Return the (x, y) coordinate for the center point of the cell that contains the specified text.  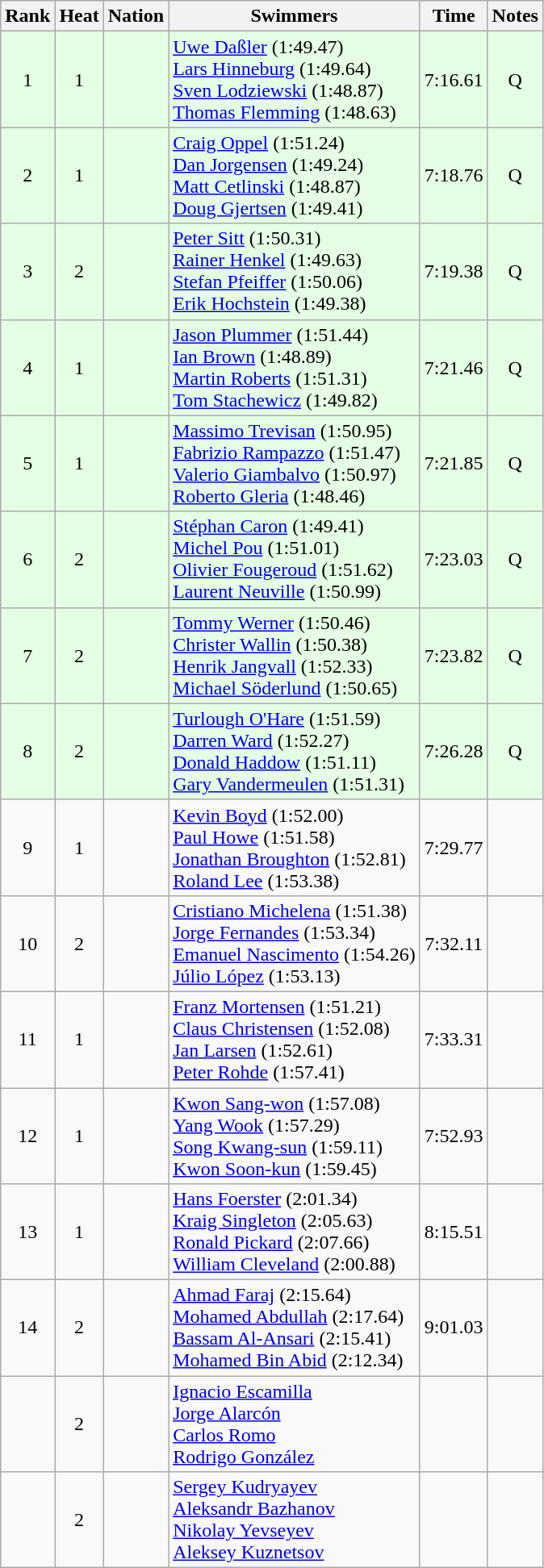
9 (27, 847)
Notes (515, 16)
Heat (79, 16)
7:21.85 (454, 463)
Tommy Werner (1:50.46)Christer Wallin (1:50.38)Henrik Jangvall (1:52.33)Michael Söderlund (1:50.65) (295, 655)
7:33.31 (454, 1039)
6 (27, 560)
7:16.61 (454, 79)
12 (27, 1136)
7:23.82 (454, 655)
4 (27, 368)
7 (27, 655)
Franz Mortensen (1:51.21)Claus Christensen (1:52.08)Jan Larsen (1:52.61)Peter Rohde (1:57.41) (295, 1039)
Time (454, 16)
Hans Foerster (2:01.34)Kraig Singleton (2:05.63)Ronald Pickard (2:07.66)William Cleveland (2:00.88) (295, 1232)
7:18.76 (454, 176)
7:23.03 (454, 560)
8 (27, 752)
11 (27, 1039)
7:32.11 (454, 944)
7:52.93 (454, 1136)
Nation (136, 16)
Swimmers (295, 16)
Rank (27, 16)
7:26.28 (454, 752)
Uwe Daßler (1:49.47)Lars Hinneburg (1:49.64)Sven Lodziewski (1:48.87)Thomas Flemming (1:48.63) (295, 79)
Ahmad Faraj (2:15.64)Mohamed Abdullah (2:17.64)Bassam Al-Ansari (2:15.41)Mohamed Bin Abid (2:12.34) (295, 1328)
13 (27, 1232)
7:29.77 (454, 847)
3 (27, 271)
Jason Plummer (1:51.44)Ian Brown (1:48.89)Martin Roberts (1:51.31)Tom Stachewicz (1:49.82) (295, 368)
Peter Sitt (1:50.31)Rainer Henkel (1:49.63)Stefan Pfeiffer (1:50.06)Erik Hochstein (1:49.38) (295, 271)
10 (27, 944)
14 (27, 1328)
Kwon Sang-won (1:57.08)Yang Wook (1:57.29)Song Kwang-sun (1:59.11)Kwon Soon-kun (1:59.45) (295, 1136)
Cristiano Michelena (1:51.38)Jorge Fernandes (1:53.34)Emanuel Nascimento (1:54.26)Júlio López (1:53.13) (295, 944)
7:21.46 (454, 368)
Turlough O'Hare (1:51.59)Darren Ward (1:52.27)Donald Haddow (1:51.11)Gary Vandermeulen (1:51.31) (295, 752)
Ignacio EscamillaJorge AlarcónCarlos RomoRodrigo González (295, 1424)
8:15.51 (454, 1232)
Craig Oppel (1:51.24)Dan Jorgensen (1:49.24)Matt Cetlinski (1:48.87)Doug Gjertsen (1:49.41) (295, 176)
Massimo Trevisan (1:50.95)Fabrizio Rampazzo (1:51.47)Valerio Giambalvo (1:50.97)Roberto Gleria (1:48.46) (295, 463)
Kevin Boyd (1:52.00)Paul Howe (1:51.58)Jonathan Broughton (1:52.81)Roland Lee (1:53.38) (295, 847)
Stéphan Caron (1:49.41)Michel Pou (1:51.01)Olivier Fougeroud (1:51.62)Laurent Neuville (1:50.99) (295, 560)
5 (27, 463)
7:19.38 (454, 271)
Sergey KudryayevAleksandr BazhanovNikolay YevseyevAleksey Kuznetsov (295, 1520)
9:01.03 (454, 1328)
